Provide the [X, Y] coordinate of the cell's center where the given text is located.  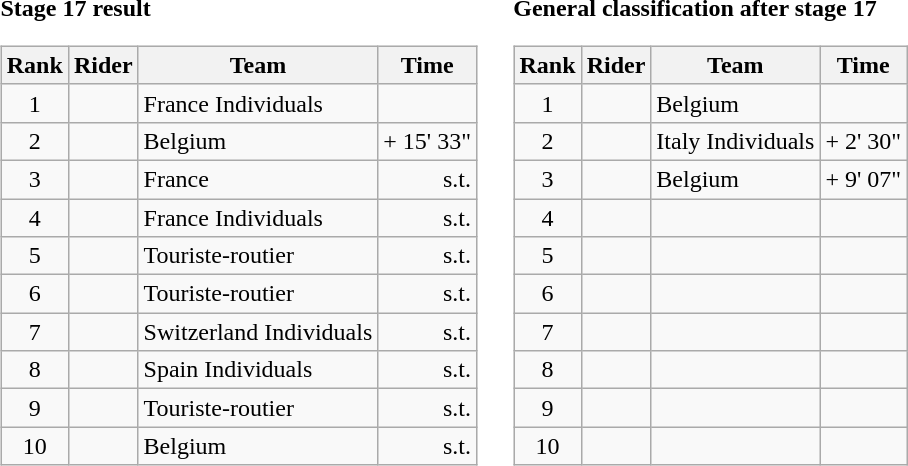
+ 2' 30" [864, 141]
Spain Individuals [258, 370]
+ 9' 07" [864, 179]
France [258, 179]
+ 15' 33" [428, 141]
Switzerland Individuals [258, 332]
Italy Individuals [736, 141]
